Search for the cell housing the specified text and yield its [X, Y] center coordinate. 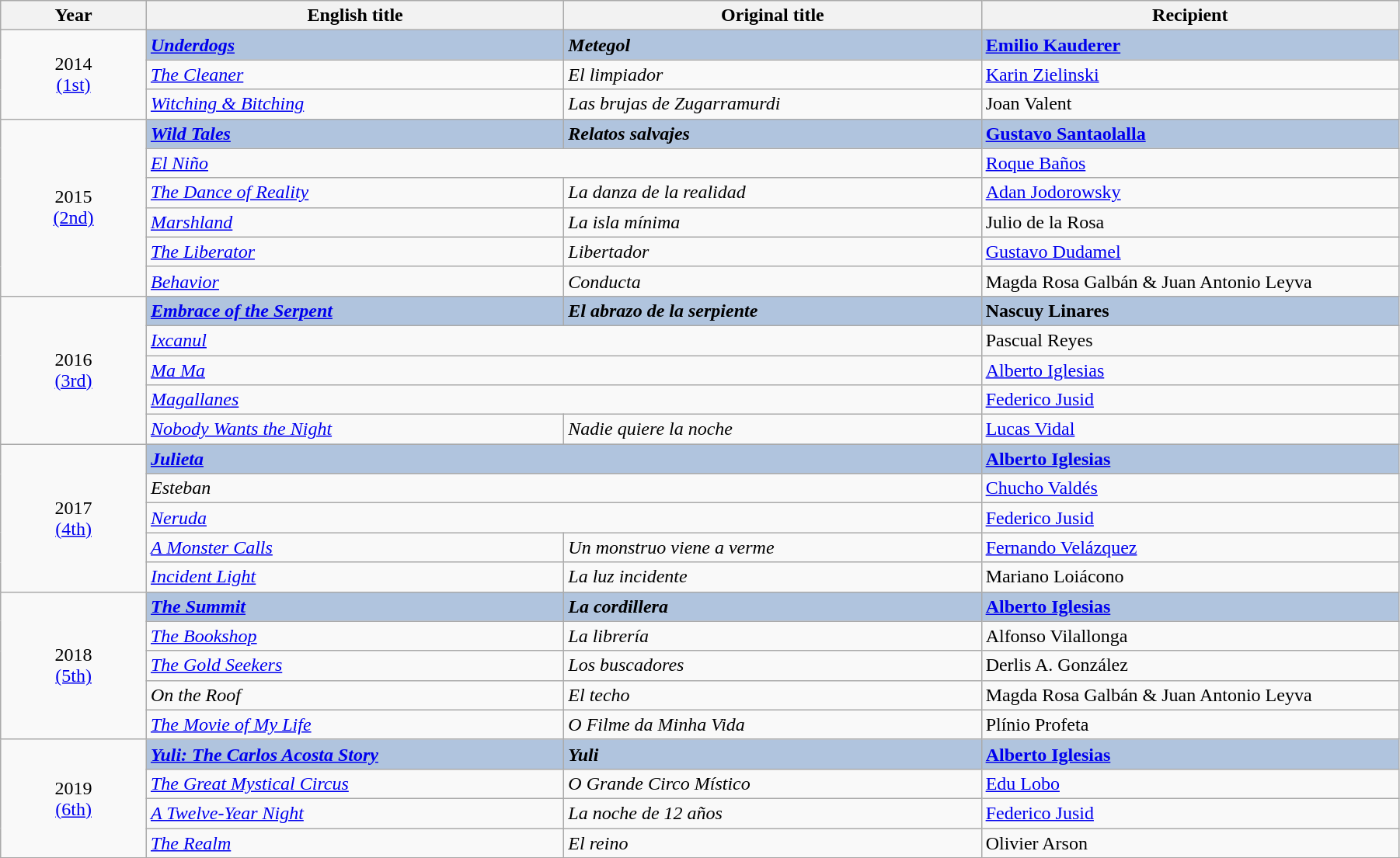
La librería [772, 636]
El abrazo de la serpiente [772, 311]
The Great Mystical Circus [354, 783]
Derlis A. González [1190, 665]
2014(1st) [74, 75]
Julio de la Rosa [1190, 222]
Underdogs [354, 45]
On the Roof [354, 695]
Yuli: The Carlos Acosta Story [354, 754]
Nadie quiere la noche [772, 429]
La danza de la realidad [772, 193]
Roque Baños [1190, 163]
Mariano Loiácono [1190, 577]
Los buscadores [772, 665]
Plínio Profeta [1190, 724]
Chucho Valdés [1190, 488]
Joan Valent [1190, 104]
Julieta [564, 459]
The Bookshop [354, 636]
Edu Lobo [1190, 783]
El Niño [564, 163]
El reino [772, 842]
The Summit [354, 606]
2017(4th) [74, 518]
The Movie of My Life [354, 724]
La luz incidente [772, 577]
Metegol [772, 45]
2016(3rd) [74, 370]
Nobody Wants the Night [354, 429]
Marshland [354, 222]
La cordillera [772, 606]
2019(6th) [74, 798]
Wild Tales [354, 134]
2018(5th) [74, 665]
Libertador [772, 252]
Year [74, 16]
Recipient [1190, 16]
Magallanes [564, 400]
Embrace of the Serpent [354, 311]
English title [354, 16]
The Cleaner [354, 75]
Behavior [354, 281]
Olivier Arson [1190, 842]
Lucas Vidal [1190, 429]
Relatos salvajes [772, 134]
Original title [772, 16]
A Twelve-Year Night [354, 813]
A Monster Calls [354, 547]
The Dance of Reality [354, 193]
The Liberator [354, 252]
Witching & Bitching [354, 104]
2015(2nd) [74, 207]
Gustavo Dudamel [1190, 252]
Las brujas de Zugarramurdi [772, 104]
O Grande Circo Místico [772, 783]
El limpiador [772, 75]
El techo [772, 695]
Emilio Kauderer [1190, 45]
Ma Ma [564, 370]
Ixcanul [564, 340]
Neruda [564, 518]
La isla mínima [772, 222]
Gustavo Santaolalla [1190, 134]
The Realm [354, 842]
O Filme da Minha Vida [772, 724]
Fernando Velázquez [1190, 547]
Nascuy Linares [1190, 311]
Un monstruo viene a verme [772, 547]
Esteban [564, 488]
Conducta [772, 281]
Yuli [772, 754]
Pascual Reyes [1190, 340]
Adan Jodorowsky [1190, 193]
La noche de 12 años [772, 813]
Incident Light [354, 577]
Karin Zielinski [1190, 75]
The Gold Seekers [354, 665]
Alfonso Vilallonga [1190, 636]
